For the text-containing cell, return its midpoint in (x, y) coordinate format. 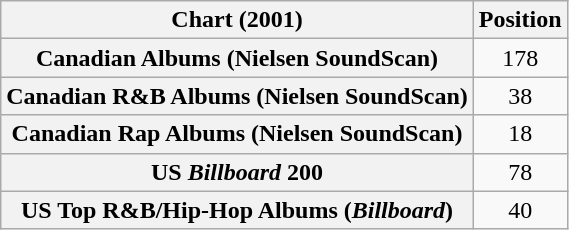
38 (520, 96)
Canadian Albums (Nielsen SoundScan) (238, 58)
178 (520, 58)
US Top R&B/Hip-Hop Albums (Billboard) (238, 210)
40 (520, 210)
US Billboard 200 (238, 172)
Canadian Rap Albums (Nielsen SoundScan) (238, 134)
Position (520, 20)
Chart (2001) (238, 20)
18 (520, 134)
78 (520, 172)
Canadian R&B Albums (Nielsen SoundScan) (238, 96)
